Extract the (x, y) coordinate from the center of the cell holding the provided text.  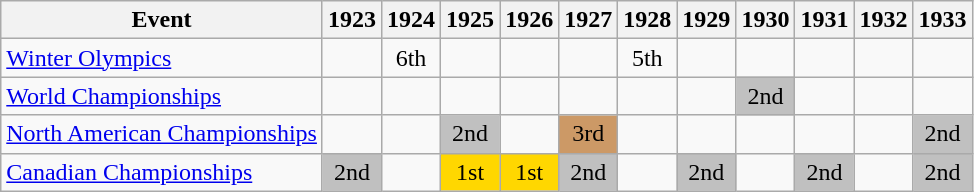
1926 (530, 20)
North American Championships (162, 134)
1925 (470, 20)
1933 (942, 20)
1932 (884, 20)
1927 (588, 20)
Canadian Championships (162, 172)
1931 (824, 20)
Event (162, 20)
5th (648, 58)
1924 (412, 20)
Winter Olympics (162, 58)
World Championships (162, 96)
1929 (706, 20)
3rd (588, 134)
1930 (766, 20)
6th (412, 58)
1928 (648, 20)
1923 (352, 20)
